Return the [x, y] coordinate for the center point of the cell that contains the specified text.  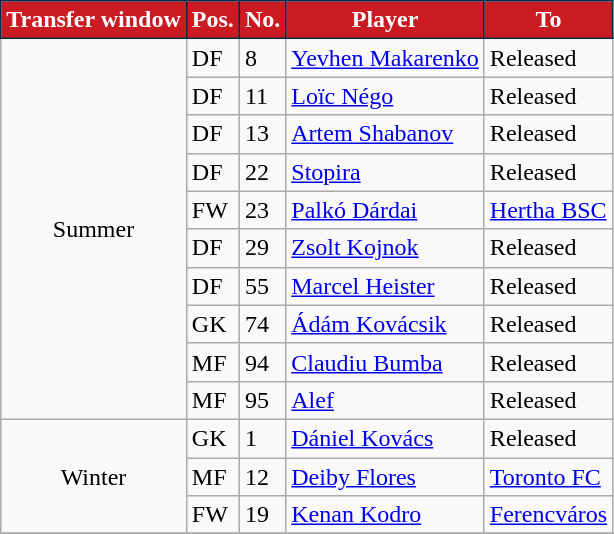
Ádám Kovácsik [386, 324]
22 [262, 172]
1 [262, 438]
Claudiu Bumba [386, 362]
Dániel Kovács [386, 438]
Loïc Négo [386, 96]
19 [262, 515]
29 [262, 248]
Kenan Kodro [386, 515]
55 [262, 286]
No. [262, 20]
Toronto FC [548, 477]
Marcel Heister [386, 286]
Palkó Dárdai [386, 210]
95 [262, 400]
Transfer window [94, 20]
Alef [386, 400]
Artem Shabanov [386, 134]
Ferencváros [548, 515]
Stopira [386, 172]
11 [262, 96]
74 [262, 324]
8 [262, 58]
Player [386, 20]
94 [262, 362]
Summer [94, 230]
Deiby Flores [386, 477]
Yevhen Makarenko [386, 58]
To [548, 20]
Hertha BSC [548, 210]
12 [262, 477]
23 [262, 210]
Pos. [212, 20]
13 [262, 134]
Zsolt Kojnok [386, 248]
Winter [94, 476]
